Return the (X, Y) coordinate for the center point of the cell that contains the specified text.  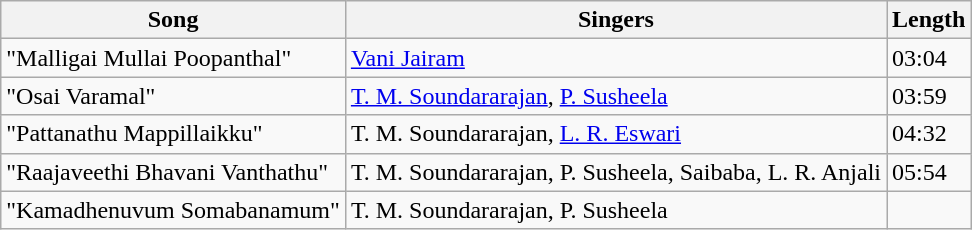
05:54 (929, 172)
Song (174, 20)
Length (929, 20)
Vani Jairam (616, 58)
04:32 (929, 134)
03:04 (929, 58)
T. M. Soundararajan, L. R. Eswari (616, 134)
"Kamadhenuvum Somabanamum" (174, 210)
"Osai Varamal" (174, 96)
"Malligai Mullai Poopanthal" (174, 58)
"Pattanathu Mappillaikku" (174, 134)
03:59 (929, 96)
Singers (616, 20)
"Raajaveethi Bhavani Vanthathu" (174, 172)
T. M. Soundararajan, P. Susheela, Saibaba, L. R. Anjali (616, 172)
